Extract the (x, y) coordinate from the center of the cell holding the provided text.  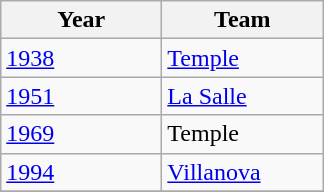
1938 (82, 58)
1951 (82, 96)
Villanova (242, 172)
Team (242, 20)
La Salle (242, 96)
Year (82, 20)
1994 (82, 172)
1969 (82, 134)
